Locate the cell with the specified text and output its [X, Y] center coordinate. 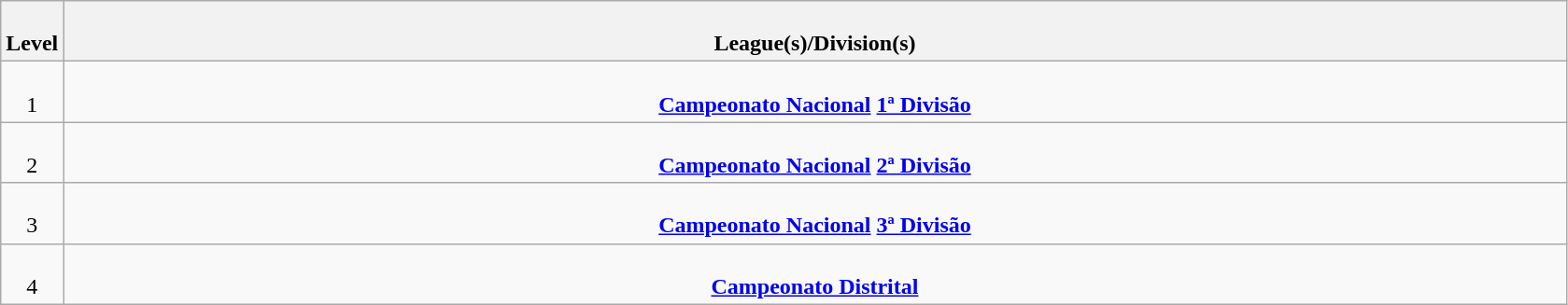
1 [32, 91]
3 [32, 213]
4 [32, 274]
Campeonato Nacional 3ª Divisão [814, 213]
2 [32, 153]
Campeonato Nacional 2ª Divisão [814, 153]
Campeonato Nacional 1ª Divisão [814, 91]
Campeonato Distrital [814, 274]
Level [32, 32]
League(s)/Division(s) [814, 32]
